Scan for the cell matching the given text and deliver its [X, Y] coordinate at center. 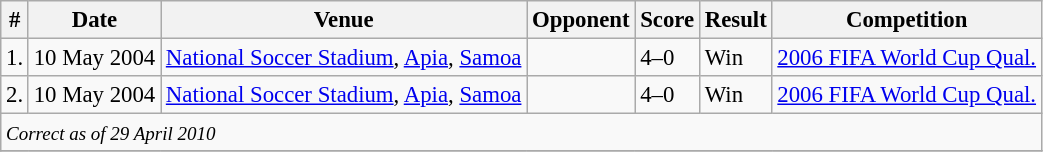
# [15, 20]
Score [668, 20]
2. [15, 95]
1. [15, 58]
Venue [344, 20]
Competition [906, 20]
Correct as of 29 April 2010 [522, 133]
Opponent [581, 20]
Date [94, 20]
Result [736, 20]
